Provide the (x, y) coordinate of the cell's center where the given text is located.  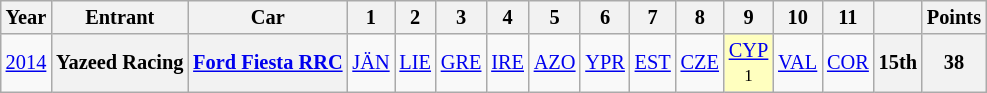
Year (26, 17)
11 (848, 17)
JÄN (370, 63)
Ford Fiesta RRC (268, 63)
Entrant (120, 17)
9 (748, 17)
CZE (700, 63)
38 (954, 63)
10 (798, 17)
AZO (555, 63)
EST (653, 63)
CYP1 (748, 63)
7 (653, 17)
VAL (798, 63)
Car (268, 17)
2014 (26, 63)
COR (848, 63)
LIE (414, 63)
GRE (461, 63)
15th (898, 63)
2 (414, 17)
3 (461, 17)
6 (604, 17)
Points (954, 17)
8 (700, 17)
4 (508, 17)
1 (370, 17)
YPR (604, 63)
Yazeed Racing (120, 63)
5 (555, 17)
IRE (508, 63)
